Output the [x, y] coordinate of the center of the cell containing the given text.  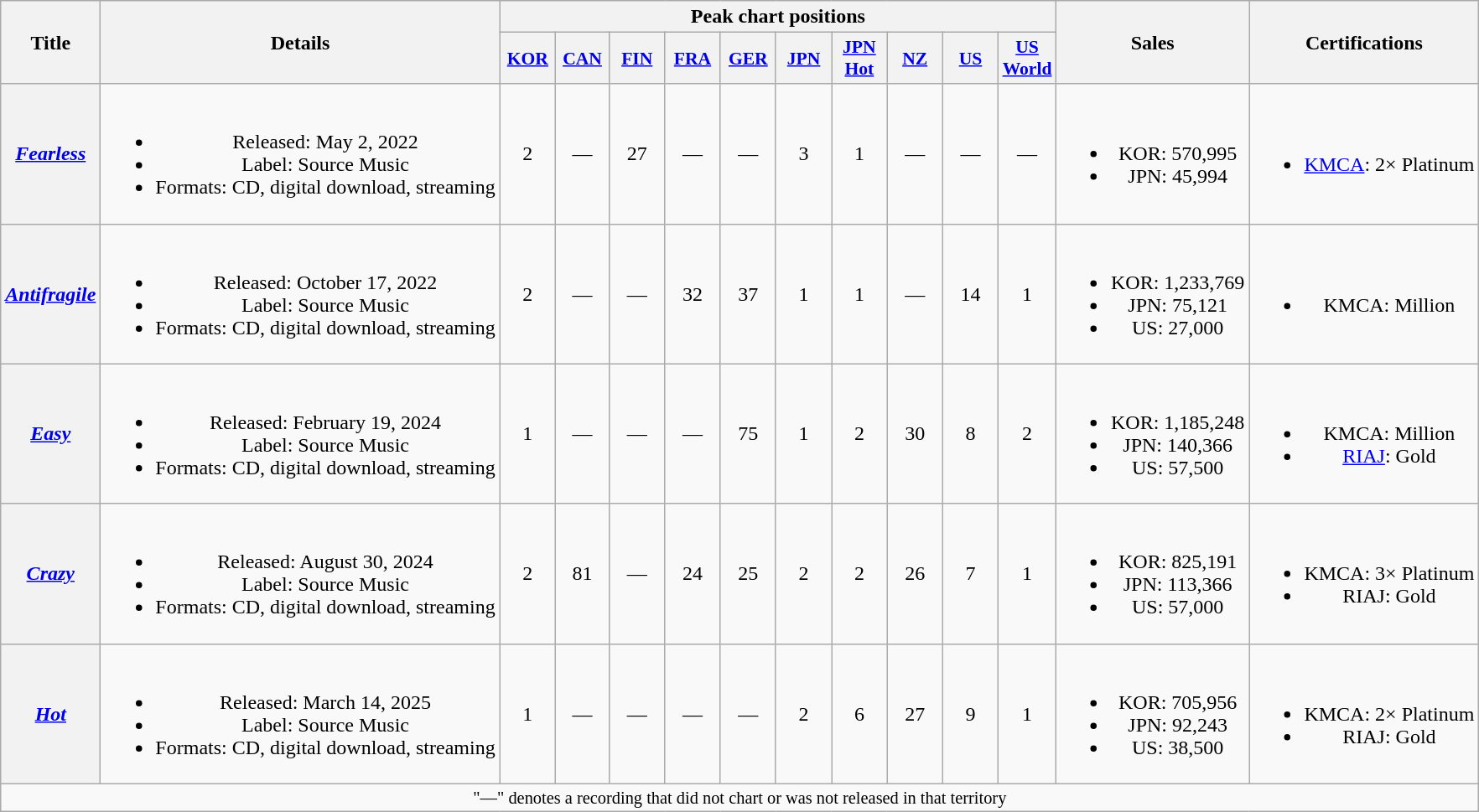
Crazy [50, 573]
Details [300, 42]
9 [970, 714]
Peak chart positions [778, 17]
26 [915, 573]
Released: February 19, 2024Label: Source MusicFormats: CD, digital download, streaming [300, 434]
37 [748, 293]
24 [693, 573]
KMCA: Million [1364, 293]
KOR: 1,233,769JPN: 75,121US: 27,000 [1152, 293]
Hot [50, 714]
32 [693, 293]
KMCA: 2× Platinum [1364, 154]
81 [582, 573]
8 [970, 434]
"—" denotes a recording that did not chart or was not released in that territory [739, 798]
KOR: 1,185,248JPN: 140,366US: 57,500 [1152, 434]
Sales [1152, 42]
USWorld [1028, 59]
FIN [637, 59]
CAN [582, 59]
KOR: 705,956JPN: 92,243US: 38,500 [1152, 714]
KOR: 825,191JPN: 113,366US: 57,000 [1152, 573]
US [970, 59]
3 [803, 154]
30 [915, 434]
Released: August 30, 2024Label: Source MusicFormats: CD, digital download, streaming [300, 573]
KOR [527, 59]
7 [970, 573]
25 [748, 573]
KOR: 570,995JPN: 45,994 [1152, 154]
GER [748, 59]
KMCA: MillionRIAJ: Gold [1364, 434]
Fearless [50, 154]
Certifications [1364, 42]
Title [50, 42]
JPNHot [859, 59]
75 [748, 434]
Released: May 2, 2022Label: Source MusicFormats: CD, digital download, streaming [300, 154]
14 [970, 293]
KMCA: 3× PlatinumRIAJ: Gold [1364, 573]
KMCA: 2× PlatinumRIAJ: Gold [1364, 714]
Released: March 14, 2025Label: Source MusicFormats: CD, digital download, streaming [300, 714]
6 [859, 714]
FRA [693, 59]
NZ [915, 59]
Released: October 17, 2022Label: Source MusicFormats: CD, digital download, streaming [300, 293]
JPN [803, 59]
Antifragile [50, 293]
Easy [50, 434]
